For the text-containing cell, return its midpoint in (x, y) coordinate format. 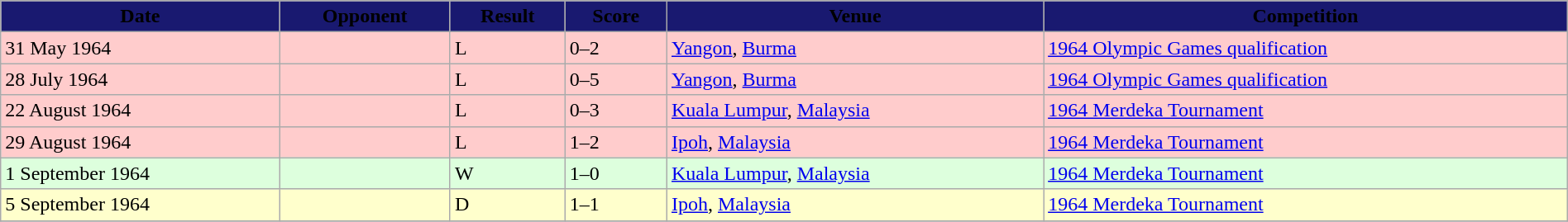
Venue (855, 17)
D (508, 205)
1–1 (615, 205)
31 May 1964 (141, 48)
W (508, 173)
Date (141, 17)
0–2 (615, 48)
Competition (1306, 17)
28 July 1964 (141, 79)
29 August 1964 (141, 142)
0–3 (615, 111)
1–0 (615, 173)
1–2 (615, 142)
22 August 1964 (141, 111)
5 September 1964 (141, 205)
Result (508, 17)
Opponent (366, 17)
0–5 (615, 79)
Score (615, 17)
1 September 1964 (141, 173)
